Locate the cell with the specified text and output its (X, Y) center coordinate. 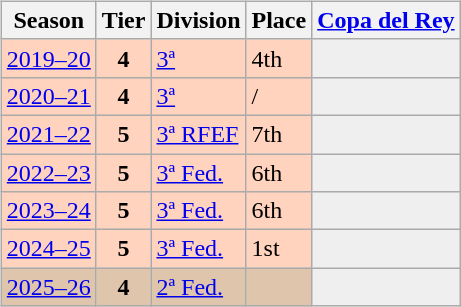
3ª RFEF (198, 134)
1st (279, 249)
Tier (124, 20)
2020–21 (48, 96)
2024–25 (48, 249)
2021–22 (48, 134)
2019–20 (48, 58)
2023–24 (48, 211)
2022–23 (48, 173)
Copa del Rey (386, 20)
Division (198, 20)
2025–26 (48, 287)
7th (279, 134)
Place (279, 20)
Season (48, 20)
/ (279, 96)
4th (279, 58)
2ª Fed. (198, 287)
